Pinpoint the cell where the given text exists, returning its [X, Y] midpoint coordinate. 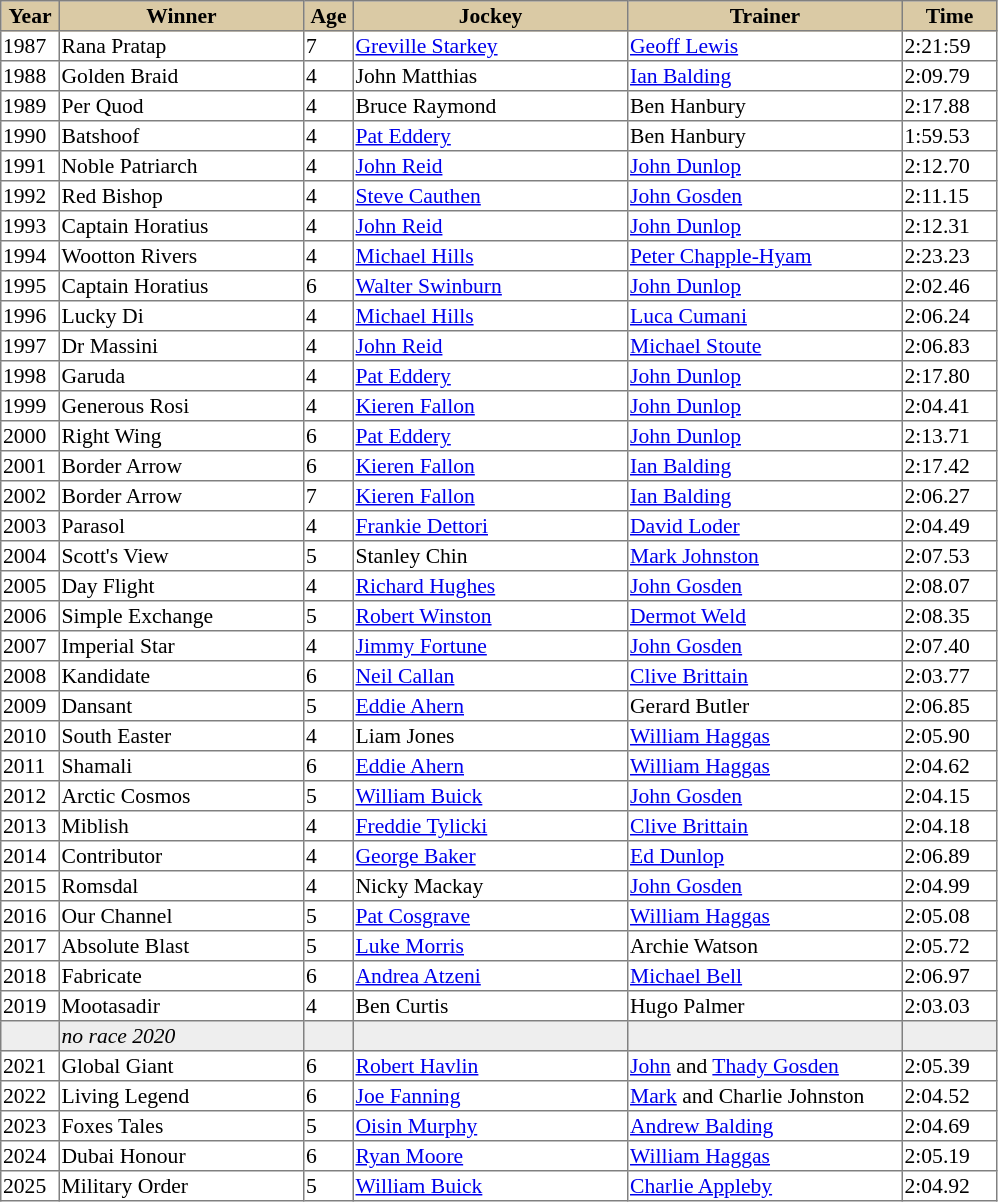
2:09.79 [949, 76]
Noble Patriarch [181, 166]
Dermot Weld [765, 616]
Andrew Balding [765, 1126]
1999 [30, 406]
Nicky Mackay [490, 886]
2:06.27 [949, 496]
1994 [30, 256]
2:04.92 [949, 1186]
Stanley Chin [490, 556]
1998 [30, 376]
2:23.23 [949, 256]
Living Legend [181, 1096]
1992 [30, 196]
Joe Fanning [490, 1096]
Lucky Di [181, 316]
1991 [30, 166]
Freddie Tylicki [490, 826]
Jockey [490, 16]
2016 [30, 916]
Dubai Honour [181, 1156]
Year [30, 16]
Mootasadir [181, 1006]
2:06.97 [949, 976]
Liam Jones [490, 736]
1990 [30, 136]
1:59.53 [949, 136]
2013 [30, 826]
Military Order [181, 1186]
Red Bishop [181, 196]
Miblish [181, 826]
2:12.70 [949, 166]
Luca Cumani [765, 316]
Absolute Blast [181, 946]
2:17.80 [949, 376]
Generous Rosi [181, 406]
2011 [30, 766]
2:07.40 [949, 646]
1993 [30, 226]
Luke Morris [490, 946]
Wootton Rivers [181, 256]
2:04.62 [949, 766]
2:07.53 [949, 556]
Shamali [181, 766]
2:04.99 [949, 886]
Michael Stoute [765, 346]
Our Channel [181, 916]
Romsdal [181, 886]
Trainer [765, 16]
1987 [30, 46]
2:04.41 [949, 406]
2004 [30, 556]
1988 [30, 76]
2:17.88 [949, 106]
2024 [30, 1156]
1995 [30, 286]
2:04.49 [949, 526]
2:05.90 [949, 736]
1996 [30, 316]
2018 [30, 976]
Bruce Raymond [490, 106]
John and Thady Gosden [765, 1066]
Fabricate [181, 976]
2:12.31 [949, 226]
2:11.15 [949, 196]
2:04.69 [949, 1126]
Ben Curtis [490, 1006]
2014 [30, 856]
no race 2020 [181, 1036]
2006 [30, 616]
2:05.19 [949, 1156]
Robert Winston [490, 616]
Parasol [181, 526]
Steve Cauthen [490, 196]
John Matthias [490, 76]
2015 [30, 886]
2:05.08 [949, 916]
2003 [30, 526]
1989 [30, 106]
2017 [30, 946]
South Easter [181, 736]
Archie Watson [765, 946]
2:03.03 [949, 1006]
Mark Johnston [765, 556]
Ed Dunlop [765, 856]
2:13.71 [949, 436]
Per Quod [181, 106]
2010 [30, 736]
2:08.35 [949, 616]
Greville Starkey [490, 46]
2:05.39 [949, 1066]
2:21:59 [949, 46]
Oisin Murphy [490, 1126]
Walter Swinburn [490, 286]
Scott's View [181, 556]
Charlie Appleby [765, 1186]
Peter Chapple-Hyam [765, 256]
2:04.52 [949, 1096]
2000 [30, 436]
Dansant [181, 706]
2:04.15 [949, 796]
Gerard Butler [765, 706]
2:06.24 [949, 316]
Hugo Palmer [765, 1006]
Michael Bell [765, 976]
Global Giant [181, 1066]
2:02.46 [949, 286]
Pat Cosgrave [490, 916]
2019 [30, 1006]
2002 [30, 496]
2:06.89 [949, 856]
Winner [181, 16]
Imperial Star [181, 646]
Day Flight [181, 586]
2:17.42 [949, 466]
2001 [30, 466]
David Loder [765, 526]
Rana Pratap [181, 46]
2005 [30, 586]
Contributor [181, 856]
2:08.07 [949, 586]
2:03.77 [949, 676]
2009 [30, 706]
2007 [30, 646]
Golden Braid [181, 76]
2:06.83 [949, 346]
2:06.85 [949, 706]
Arctic Cosmos [181, 796]
1997 [30, 346]
Robert Havlin [490, 1066]
2021 [30, 1066]
Ryan Moore [490, 1156]
Jimmy Fortune [490, 646]
Batshoof [181, 136]
Time [949, 16]
2012 [30, 796]
2023 [30, 1126]
Age [329, 16]
Dr Massini [181, 346]
Andrea Atzeni [490, 976]
Geoff Lewis [765, 46]
Mark and Charlie Johnston [765, 1096]
Right Wing [181, 436]
2025 [30, 1186]
Neil Callan [490, 676]
Frankie Dettori [490, 526]
Richard Hughes [490, 586]
Garuda [181, 376]
Simple Exchange [181, 616]
2022 [30, 1096]
2:04.18 [949, 826]
Foxes Tales [181, 1126]
Kandidate [181, 676]
2008 [30, 676]
George Baker [490, 856]
2:05.72 [949, 946]
